Search for the cell housing the specified text and yield its (X, Y) center coordinate. 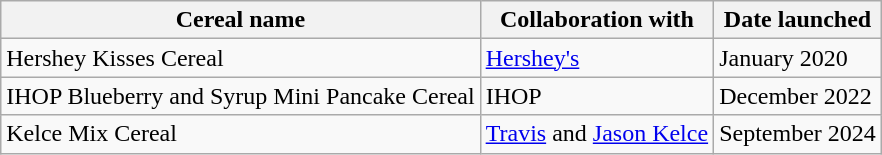
Travis and Jason Kelce (596, 134)
January 2020 (798, 58)
IHOP Blueberry and Syrup Mini Pancake Cereal (240, 96)
Kelce Mix Cereal (240, 134)
Hershey's (596, 58)
IHOP (596, 96)
Hershey Kisses Cereal (240, 58)
September 2024 (798, 134)
Collaboration with (596, 20)
Cereal name (240, 20)
Date launched (798, 20)
December 2022 (798, 96)
